Output the (x, y) coordinate of the center of the cell containing the given text.  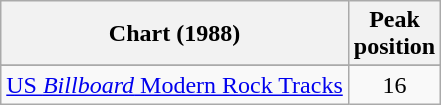
US Billboard Modern Rock Tracks (175, 85)
Chart (1988) (175, 34)
16 (394, 85)
Peakposition (394, 34)
